Return (x, y) of the center of cell containing provided text 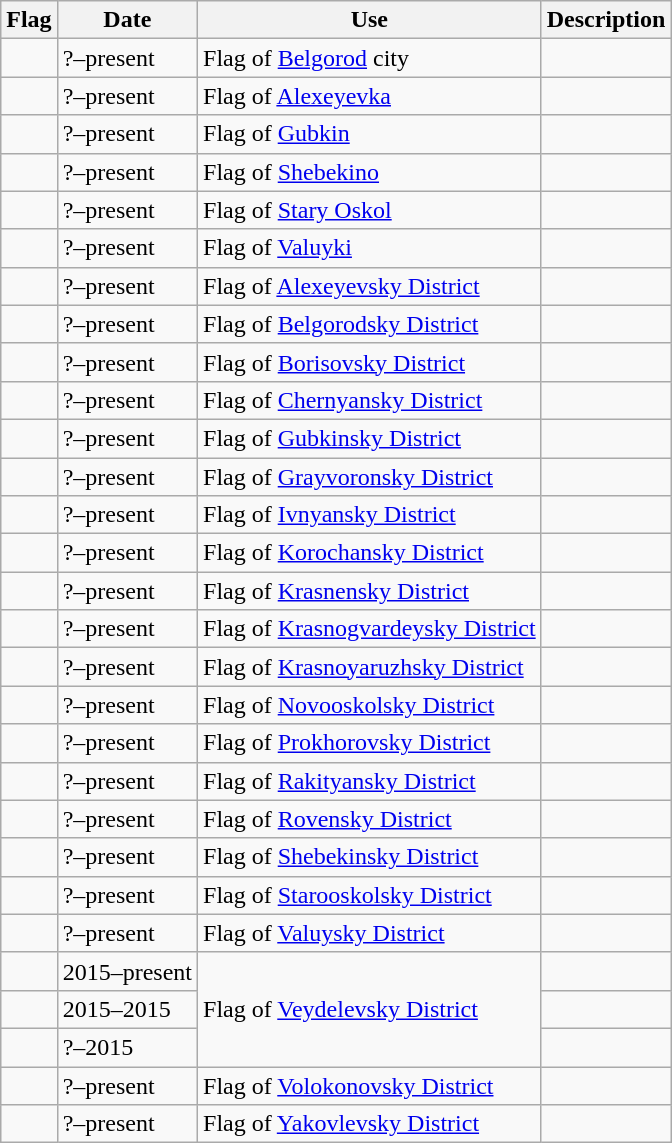
Flag of Shebekinsky District (370, 857)
2015–present (127, 971)
Flag of Ivnyansky District (370, 515)
Date (127, 20)
Flag of Valuyki (370, 248)
Flag of Gubkin (370, 134)
Flag of Krasnensky District (370, 591)
Flag of Gubkinsky District (370, 438)
Flag of Krasnogvardeysky District (370, 629)
Flag of Starooskolsky District (370, 895)
Flag of Alexeyevsky District (370, 286)
Flag of Valuysky District (370, 933)
Flag (29, 20)
Flag of Veydelevsky District (370, 1009)
Description (606, 20)
Flag of Novooskolsky District (370, 705)
Flag of Krasnoyaruzhsky District (370, 667)
Flag of Borisovsky District (370, 362)
Flag of Korochansky District (370, 553)
Flag of Belgorod city (370, 58)
2015–2015 (127, 1009)
Flag of Prokhorovsky District (370, 743)
Flag of Belgorodsky District (370, 324)
Flag of Volokonovsky District (370, 1085)
Flag of Rovensky District (370, 819)
Flag of Rakityansky District (370, 781)
Use (370, 20)
Flag of Chernyansky District (370, 400)
?–2015 (127, 1047)
Flag of Shebekino (370, 172)
Flag of Yakovlevsky District (370, 1124)
Flag of Stary Oskol (370, 210)
Flag of Grayvoronsky District (370, 477)
Flag of Alexeyevka (370, 96)
